Identify which cell holds the provided text, then report its [x, y] central coordinate. 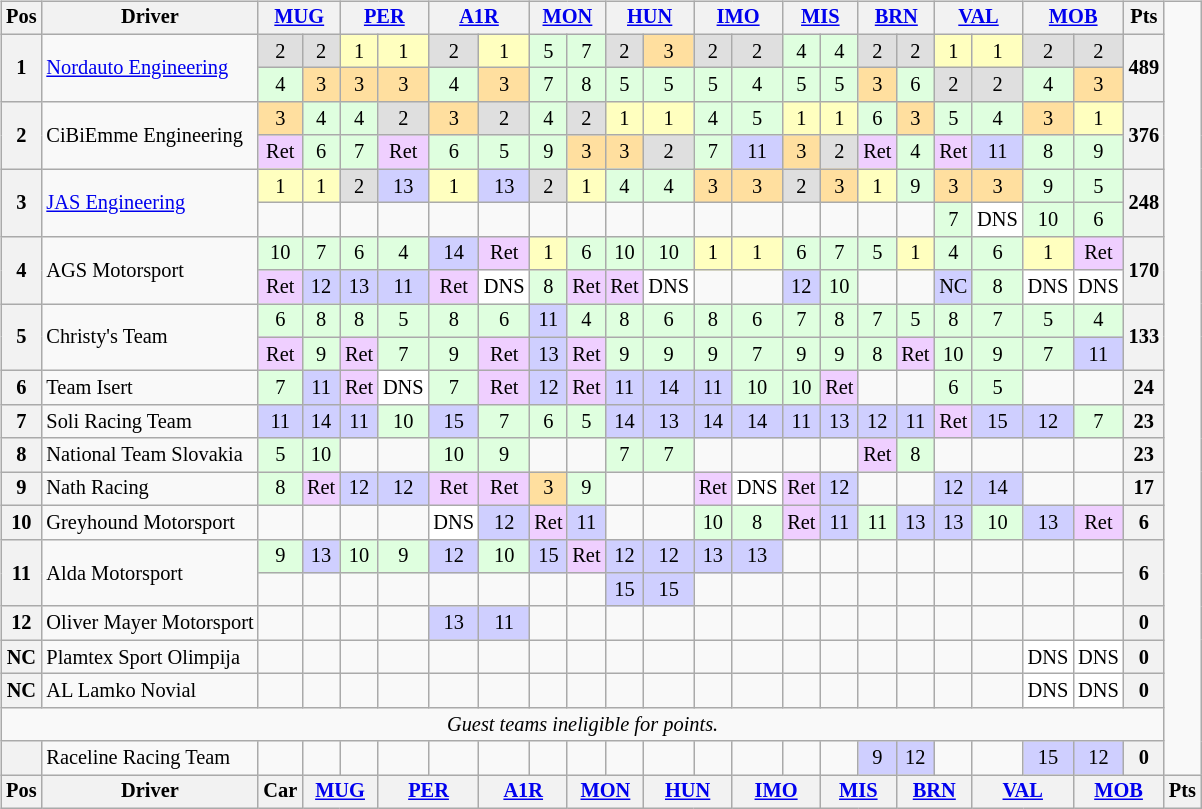
Nordauto Engineering [150, 68]
Raceline Racing Team [150, 758]
Soli Racing Team [150, 422]
376 [1144, 136]
24 [1144, 388]
Christy's Team [150, 338]
17 [1144, 489]
National Team Slovakia [150, 455]
AGS Motorsport [150, 270]
JAS Engineering [150, 202]
248 [1144, 202]
Alda Motorsport [150, 572]
CiBiEmme Engineering [150, 136]
Nath Racing [150, 489]
Oliver Mayer Motorsport [150, 623]
Car [280, 792]
Greyhound Motorsport [150, 522]
133 [1144, 338]
AL Lamko Novial [150, 691]
Team Isert [150, 388]
Plamtex Sport Olimpija [150, 657]
Guest teams ineligible for points. [582, 724]
170 [1144, 270]
489 [1144, 68]
